Provide the [x, y] coordinate of the cell's center where the given text is located.  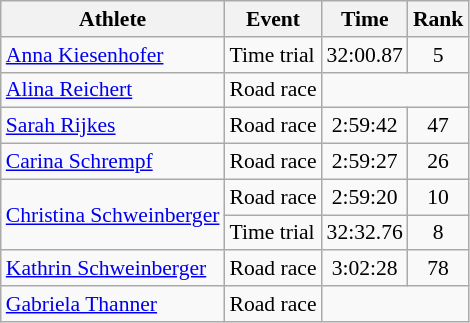
47 [438, 126]
Athlete [113, 19]
8 [438, 233]
2:59:20 [365, 197]
Anna Kiesenhofer [113, 55]
Alina Reichert [113, 90]
Carina Schrempf [113, 162]
3:02:28 [365, 269]
Christina Schweinberger [113, 214]
Kathrin Schweinberger [113, 269]
Gabriela Thanner [113, 304]
26 [438, 162]
32:32.76 [365, 233]
2:59:42 [365, 126]
Event [274, 19]
78 [438, 269]
Time [365, 19]
32:00.87 [365, 55]
2:59:27 [365, 162]
10 [438, 197]
Rank [438, 19]
Sarah Rijkes [113, 126]
5 [438, 55]
